Capture the cell that displays the provided text and extract its [x, y] central coordinate. 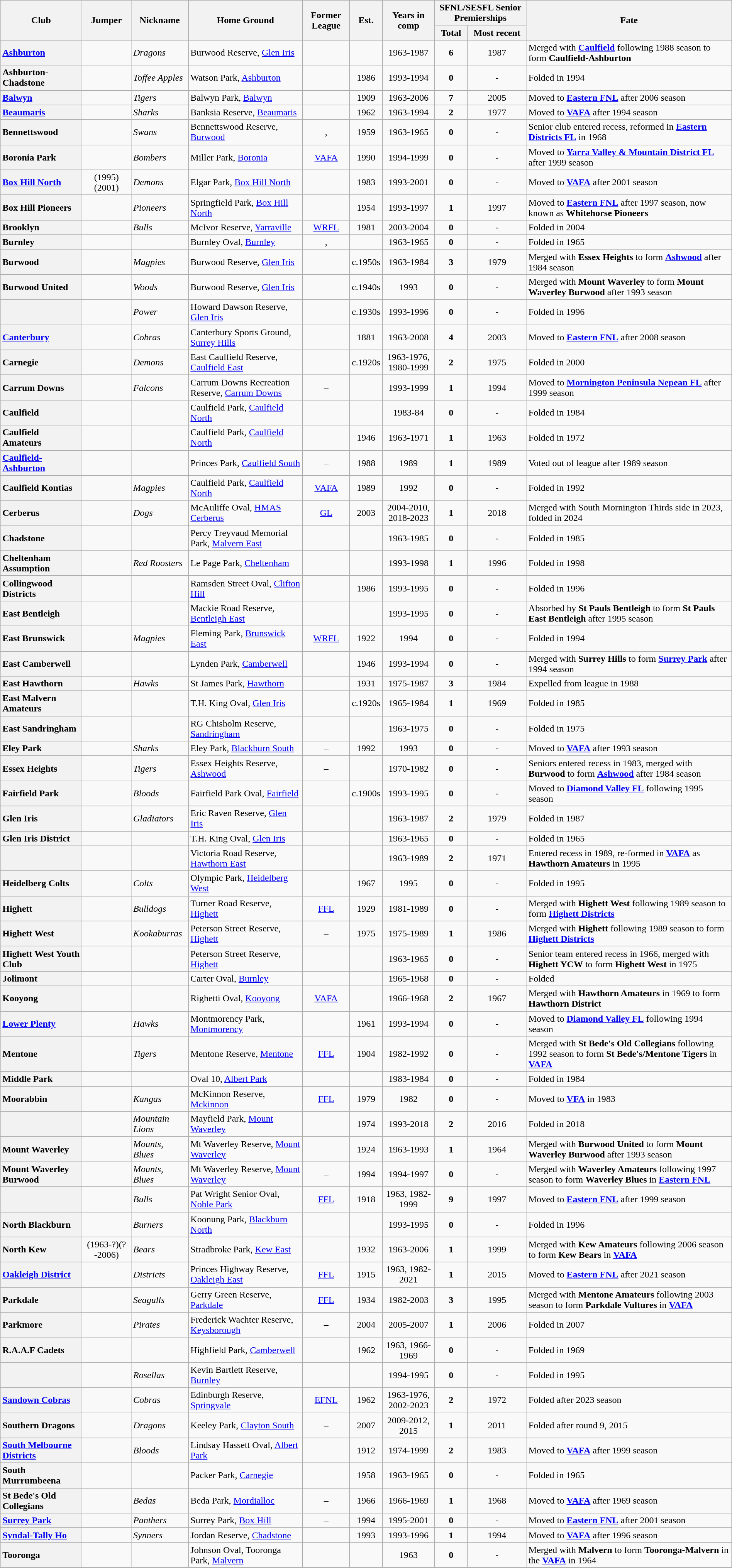
Jumper [107, 20]
Lindsay Hassett Oval, Albert Park [246, 1451]
1963, 1982-1999 [408, 1199]
1993-2018 [408, 1124]
1982-1992 [408, 1054]
Highett West [41, 934]
Moorabbin [41, 1099]
1981 [366, 227]
Moved to Eastern FNL after 2021 season [629, 1275]
1996 [497, 563]
Merged with St Bede's Old Collegians following 1992 season to form St Bede's/Mentone Tigers in VAFA [629, 1054]
Balwyn Park, Balwyn [246, 98]
SFNL/SESFL Senior Premierships [480, 13]
Heidelberg Colts [41, 884]
East Camberwell [41, 664]
Mentone [41, 1054]
North Blackburn [41, 1225]
1961 [366, 1023]
Fairfield Park [41, 793]
Folded in 1972 [629, 438]
Folded after 2023 season [629, 1400]
Mountain Lions [159, 1124]
Carter Oval, Burnley [246, 978]
Absorbed by St Pauls Bentleigh to form St Pauls East Bentleigh after 1995 season [629, 613]
Merged with Essex Heights to form Ashwood after 1984 season [629, 262]
4 [451, 337]
East Bentleigh [41, 613]
Folded after round 9, 2015 [629, 1425]
2011 [497, 1425]
Folded in 1992 [629, 488]
R.A.A.F Cadets [41, 1350]
Chadstone [41, 538]
6 [451, 52]
Folded in 2007 [629, 1325]
Senior team entered recess in 1966, merged with Highett YCW to form Highett West in 1975 [629, 958]
East Brunswick [41, 638]
Districts [159, 1275]
2009-2012, 2015 [408, 1425]
Glen Iris District [41, 838]
Moved to Yarra Valley & Mountain District FL after 1999 season [629, 157]
Box Hill North [41, 182]
Fairfield Park Oval, Fairfield [246, 793]
Folded in 2018 [629, 1124]
Merged with Highett West following 1989 season to form Highett Districts [629, 908]
Fate [629, 20]
Burners [159, 1225]
Cheltenham Assumption [41, 563]
Surrey Park [41, 1521]
Colts [159, 884]
Olympic Park, Heidelberg West [246, 884]
1993-1997 [408, 208]
1912 [366, 1451]
Folded in 1998 [629, 563]
9 [451, 1199]
1959 [366, 132]
McAuliffe Oval, HMAS Cerberus [246, 513]
Middle Park [41, 1079]
East Caulfield Reserve, Caulfield East [246, 363]
Elgar Park, Box Hill North [246, 182]
Righetti Oval, Kooyong [246, 999]
Montmorency Park, Montmorency [246, 1023]
1918 [366, 1199]
Parkdale [41, 1299]
Mentone Reserve, Mentone [246, 1054]
Est. [366, 20]
Bulldogs [159, 908]
Highett [41, 908]
1922 [366, 638]
1987 [497, 52]
Essex Heights Reserve, Ashwood [246, 769]
Pirates [159, 1325]
2007 [366, 1425]
1924 [366, 1149]
St James Park, Hawthorn [246, 684]
Years in comp [408, 20]
Tooronga [41, 1555]
Ramsden Street Oval, Clifton Hill [246, 588]
Moved to VAFA after 2001 season [629, 182]
1984 [497, 684]
Burnley Oval, Burnley [246, 242]
Highfield Park, Camberwell [246, 1350]
c.1930s [366, 313]
Jordan Reserve, Chadstone [246, 1535]
1966-1968 [408, 999]
McIvor Reserve, Yarraville [246, 227]
1982-2003 [408, 1299]
Folded in 1975 [629, 728]
South Murrumbeena [41, 1475]
7 [451, 98]
Moved to Eastern FNL after 2008 season [629, 337]
Moved to VAFA after 1993 season [629, 749]
Expelled from league in 1988 [629, 684]
1963-1984 [408, 262]
Entered recess in 1989, re-formed in VAFA as Hawthorn Amateurs in 1995 [629, 858]
Swans [159, 132]
Beda Park, Mordialloc [246, 1501]
Merged with Highett following 1989 season to form Highett Districts [629, 934]
Merged with Caulfield following 1988 season to form Caulfield-Ashburton [629, 52]
2003-2004 [408, 227]
2006 [497, 1325]
Victoria Road Reserve, Hawthorn East [246, 858]
Fleming Park, Brunswick East [246, 638]
Mayfield Park, Mount Waverley [246, 1124]
1904 [366, 1054]
Burwood United [41, 287]
Beaumaris [41, 112]
1966 [366, 1501]
Canterbury [41, 337]
2015 [497, 1275]
c.1940s [366, 287]
Princes Park, Caulfield South [246, 463]
GL [326, 513]
Bedas [159, 1501]
1958 [366, 1475]
Cerberus [41, 513]
Jolimont [41, 978]
Folded in 2000 [629, 363]
East Hawthorn [41, 684]
Moved to Mornington Peninsula Nepean FL after 1999 season [629, 387]
1995-2001 [408, 1521]
Folded in 1987 [629, 819]
1963-1993 [408, 1149]
St Bede's Old Collegians [41, 1501]
Former League [326, 20]
Banksia Reserve, Beaumaris [246, 112]
Moved to VFA in 1983 [629, 1099]
Oakleigh District [41, 1275]
1977 [497, 112]
Percy Treyvaud Memorial Park, Malvern East [246, 538]
Folded in 1969 [629, 1350]
Surrey Park, Box Hill [246, 1521]
McKinnon Reserve, Mckinnon [246, 1099]
1975-1987 [408, 684]
Ashburton-Chadstone [41, 78]
Princes Highway Reserve, Oakleigh East [246, 1275]
Caulfield-Ashburton [41, 463]
1932 [366, 1249]
Watson Park, Ashburton [246, 78]
1972 [497, 1400]
Merged with Malvern to form Tooronga-Malvern in the VAFA in 1964 [629, 1555]
Rosellas [159, 1375]
Bears [159, 1249]
Springfield Park, Box Hill North [246, 208]
1963-1989 [408, 858]
1963-1976, 2002-2023 [408, 1400]
Merged with Waverley Amateurs following 1997 season to form Waverley Blues in Eastern FNL [629, 1174]
Voted out of league after 1989 season [629, 463]
Essex Heights [41, 769]
Canterbury Sports Ground, Surrey Hills [246, 337]
Burnley [41, 242]
2004 [366, 1325]
1981-1989 [408, 908]
Kevin Bartlett Reserve, Burnley [246, 1375]
1971 [497, 858]
Lower Plenty [41, 1023]
1990 [366, 157]
1988 [366, 463]
1993-1999 [408, 387]
2004-2010, 2018-2023 [408, 513]
Collingwood Districts [41, 588]
Turner Road Reserve, Highett [246, 908]
Seniors entered recess in 1983, merged with Burwood to form Ashwood after 1984 season [629, 769]
Woods [159, 287]
Dogs [159, 513]
Merged with Mentone Amateurs following 2003 season to form Parkdale Vultures in VAFA [629, 1299]
1966-1969 [408, 1501]
Burwood [41, 262]
Eric Raven Reserve, Glen Iris [246, 819]
Syndal-Tally Ho [41, 1535]
Moved to Eastern FNL after 1999 season [629, 1199]
Moved to Eastern FNL after 2006 season [629, 98]
1931 [366, 684]
Le Page Park, Cheltenham [246, 563]
c.1950s [366, 262]
EFNL [326, 1400]
Falcons [159, 387]
1963-1985 [408, 538]
Carrum Downs [41, 387]
South Melbourne Districts [41, 1451]
Edinburgh Reserve, Springvale [246, 1400]
East Malvern Amateurs [41, 704]
Caulfield Amateurs [41, 438]
(1995)(2001) [107, 182]
Pat Wright Senior Oval, Noble Park [246, 1199]
(1963-?)(?-2006) [107, 1249]
Howard Dawson Reserve, Glen Iris [246, 313]
Seagulls [159, 1299]
Koonung Park, Blackburn North [246, 1225]
1909 [366, 98]
Bennettswood [41, 132]
1963-1994 [408, 112]
North Kew [41, 1249]
1934 [366, 1299]
2005 [497, 98]
Mount Waverley Burwood [41, 1174]
Southern Dragons [41, 1425]
Moved to VAFA after 1999 season [629, 1451]
1968 [497, 1501]
Most recent [497, 33]
Synners [159, 1535]
1964 [497, 1149]
Mackie Road Reserve, Bentleigh East [246, 613]
Gladiators [159, 819]
1929 [366, 908]
1965-1968 [408, 978]
Brooklyn [41, 227]
1915 [366, 1275]
1881 [366, 337]
Pioneers [159, 208]
1963, 1982-2021 [408, 1275]
Folded [629, 978]
1994-1995 [408, 1375]
Oval 10, Albert Park [246, 1079]
Carnegie [41, 363]
1974-1999 [408, 1451]
Stradbroke Park, Kew East [246, 1249]
Box Hill Pioneers [41, 208]
1963-2008 [408, 337]
1993-1998 [408, 563]
Moved to Diamond Valley FL following 1995 season [629, 793]
Parkmore [41, 1325]
Caulfield Kontias [41, 488]
Ashburton [41, 52]
1993-2001 [408, 182]
Gerry Green Reserve, Parkdale [246, 1299]
Glen Iris [41, 819]
Toffee Apples [159, 78]
1969 [497, 704]
RG Chisholm Reserve, Sandringham [246, 728]
1982 [408, 1099]
1974 [366, 1124]
Mount Waverley [41, 1149]
Power [159, 313]
1994-1997 [408, 1174]
1954 [366, 208]
Merged with Hawthorn Amateurs in 1969 to form Hawthorn District [629, 999]
Packer Park, Carnegie [246, 1475]
Keeley Park, Clayton South [246, 1425]
Moved to Eastern FNL after 1997 season, now known as Whitehorse Pioneers [629, 208]
Nickname [159, 20]
Boronia Park [41, 157]
Merged with Kew Amateurs following 2006 season to form Kew Bears in VAFA [629, 1249]
East Sandringham [41, 728]
Club [41, 20]
c.1900s [366, 793]
1963-1976, 1980-1999 [408, 363]
Total [451, 33]
Eley Park [41, 749]
Frederick Wachter Reserve, Keysborough [246, 1325]
1994-1999 [408, 157]
Merged with Burwood United to form Mount Waverley Burwood after 1993 season [629, 1149]
Panthers [159, 1521]
2016 [497, 1124]
Bennettswood Reserve, Burwood [246, 132]
Kangas [159, 1099]
Lynden Park, Camberwell [246, 664]
1975-1989 [408, 934]
1963-1975 [408, 728]
Miller Park, Boronia [246, 157]
Kookaburras [159, 934]
Eley Park, Blackburn South [246, 749]
1965-1984 [408, 704]
2005-2007 [408, 1325]
Folded in 2004 [629, 227]
1963, 1966-1969 [408, 1350]
Balwyn [41, 98]
Sandown Cobras [41, 1400]
Carrum Downs Recreation Reserve, Carrum Downs [246, 387]
Home Ground [246, 20]
Red Roosters [159, 563]
Moved to VAFA after 1996 season [629, 1535]
Kooyong [41, 999]
1999 [497, 1249]
Merged with Mount Waverley to form Mount Waverley Burwood after 1993 season [629, 287]
2018 [497, 513]
Johnson Oval, Tooronga Park, Malvern [246, 1555]
Moved to Eastern FNL after 2001 season [629, 1521]
Merged with South Mornington Thirds side in 2023, folded in 2024 [629, 513]
Moved to VAFA after 1994 season [629, 112]
Moved to Diamond Valley FL following 1994 season [629, 1023]
Senior club entered recess, reformed in Eastern Districts FL in 1968 [629, 132]
1983-84 [408, 413]
1983-1984 [408, 1079]
Bombers [159, 157]
1963-1971 [408, 438]
1970-1982 [408, 769]
Caulfield [41, 413]
Merged with Surrey Hills to form Surrey Park after 1994 season [629, 664]
Highett West Youth Club [41, 958]
Moved to VAFA after 1969 season [629, 1501]
